For the text-containing cell, return its midpoint in (X, Y) coordinate format. 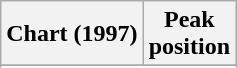
Chart (1997) (72, 34)
Peakposition (189, 34)
